Return [X, Y] of the center of cell containing provided text 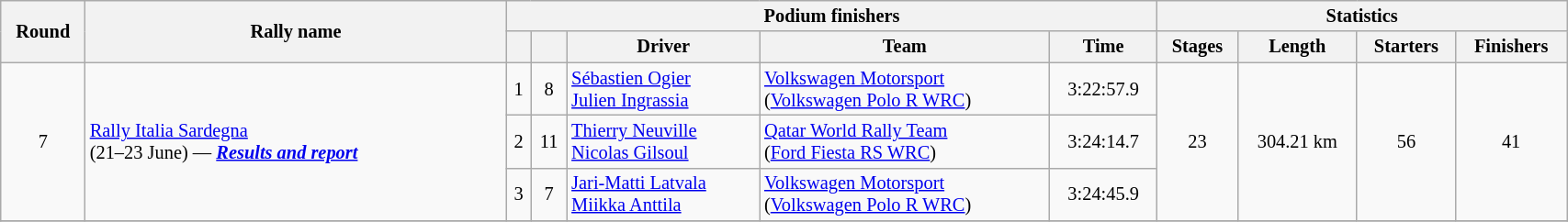
3 [518, 194]
Podium finishers [831, 16]
3:24:45.9 [1104, 194]
Statistics [1362, 16]
41 [1512, 141]
2 [518, 141]
23 [1198, 141]
Jari-Matti Latvala Miikka Anttila [663, 194]
11 [549, 141]
Time [1104, 47]
Sébastien Ogier Julien Ingrassia [663, 89]
Starters [1405, 47]
Driver [663, 47]
Stages [1198, 47]
3:22:57.9 [1104, 89]
Rally name [296, 31]
Finishers [1512, 47]
Length [1297, 47]
56 [1405, 141]
1 [518, 89]
8 [549, 89]
Team [904, 47]
3:24:14.7 [1104, 141]
304.21 km [1297, 141]
Round [43, 31]
Rally Italia Sardegna(21–23 June) — Results and report [296, 141]
Thierry Neuville Nicolas Gilsoul [663, 141]
Qatar World Rally Team (Ford Fiesta RS WRC) [904, 141]
